Return [x, y] of the center of cell containing provided text 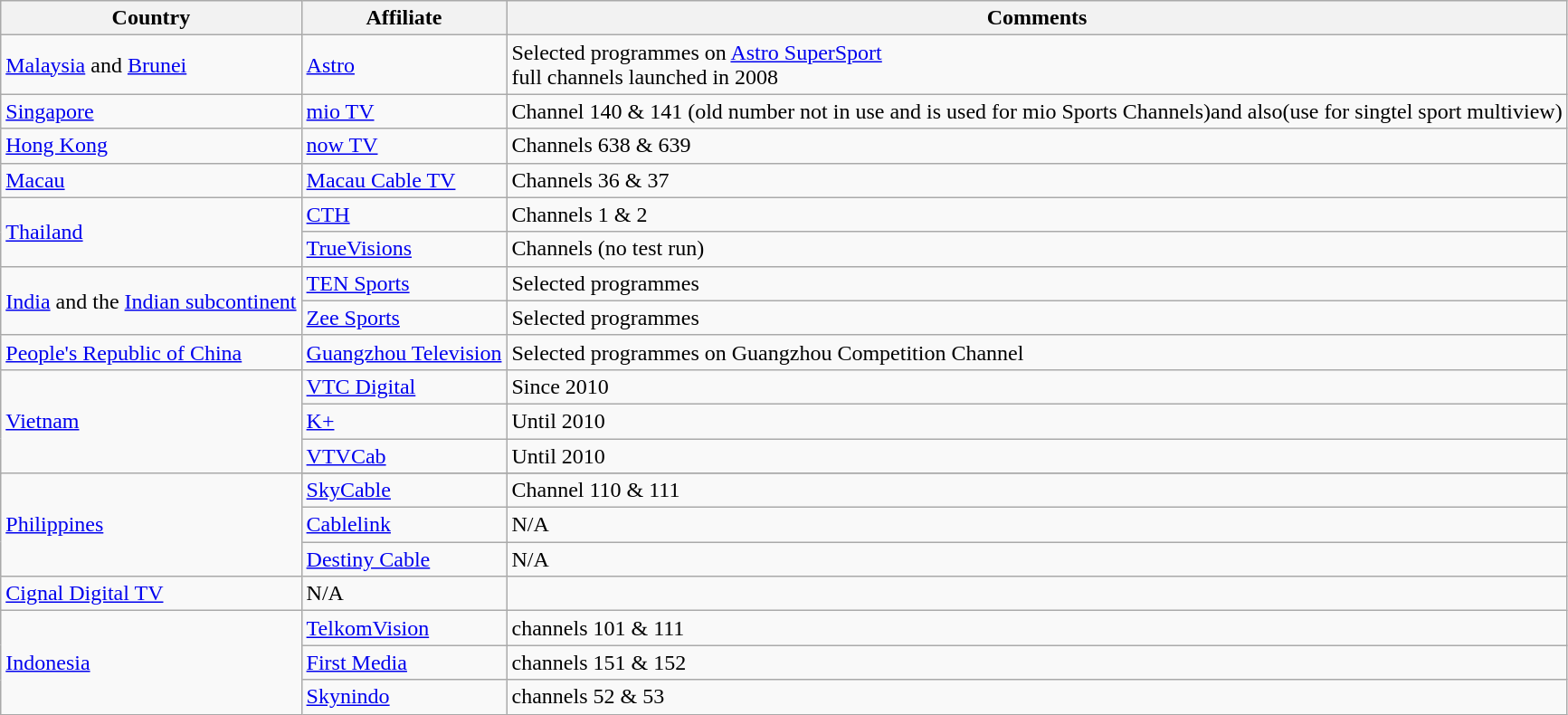
Since 2010 [1037, 386]
K+ [404, 421]
India and the Indian subcontinent [151, 300]
Guangzhou Television [404, 352]
First Media [404, 663]
channels 151 & 152 [1037, 663]
channels 101 & 111 [1037, 628]
Zee Sports [404, 318]
People's Republic of China [151, 352]
Macau Cable TV [404, 180]
TrueVisions [404, 249]
Vietnam [151, 421]
Selected programmes on Astro SuperSport full channels launched in 2008 [1037, 65]
Malaysia and Brunei [151, 65]
Astro [404, 65]
Affiliate [404, 18]
Channels 1 & 2 [1037, 214]
mio TV [404, 111]
Channels 36 & 37 [1037, 180]
Selected programmes on Guangzhou Competition Channel [1037, 352]
Channels (no test run) [1037, 249]
TelkomVision [404, 628]
Destiny Cable [404, 559]
Skynindo [404, 697]
Philippines [151, 525]
Channel 110 & 111 [1037, 491]
Channel 140 & 141 (old number not in use and is used for mio Sports Channels)and also(use for singtel sport multiview) [1037, 111]
VTVCab [404, 455]
Thailand [151, 232]
VTC Digital [404, 386]
CTH [404, 214]
Cignal Digital TV [151, 594]
now TV [404, 146]
channels 52 & 53 [1037, 697]
Singapore [151, 111]
Hong Kong [151, 146]
Comments [1037, 18]
TEN Sports [404, 283]
Cablelink [404, 525]
SkyCable [404, 491]
Country [151, 18]
Indonesia [151, 663]
Channels 638 & 639 [1037, 146]
Macau [151, 180]
